Scan for the cell matching the given text and deliver its [x, y] coordinate at center. 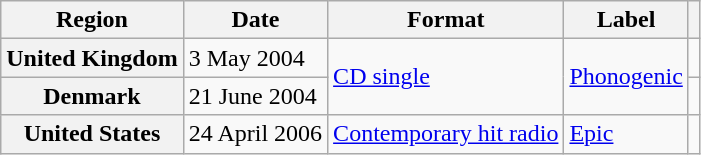
3 May 2004 [255, 58]
Denmark [92, 96]
Phonogenic [626, 77]
21 June 2004 [255, 96]
Region [92, 20]
CD single [446, 77]
United States [92, 134]
Epic [626, 134]
Label [626, 20]
Format [446, 20]
Contemporary hit radio [446, 134]
24 April 2006 [255, 134]
Date [255, 20]
United Kingdom [92, 58]
